Provide the (x, y) coordinate of the cell's center where the given text is located.  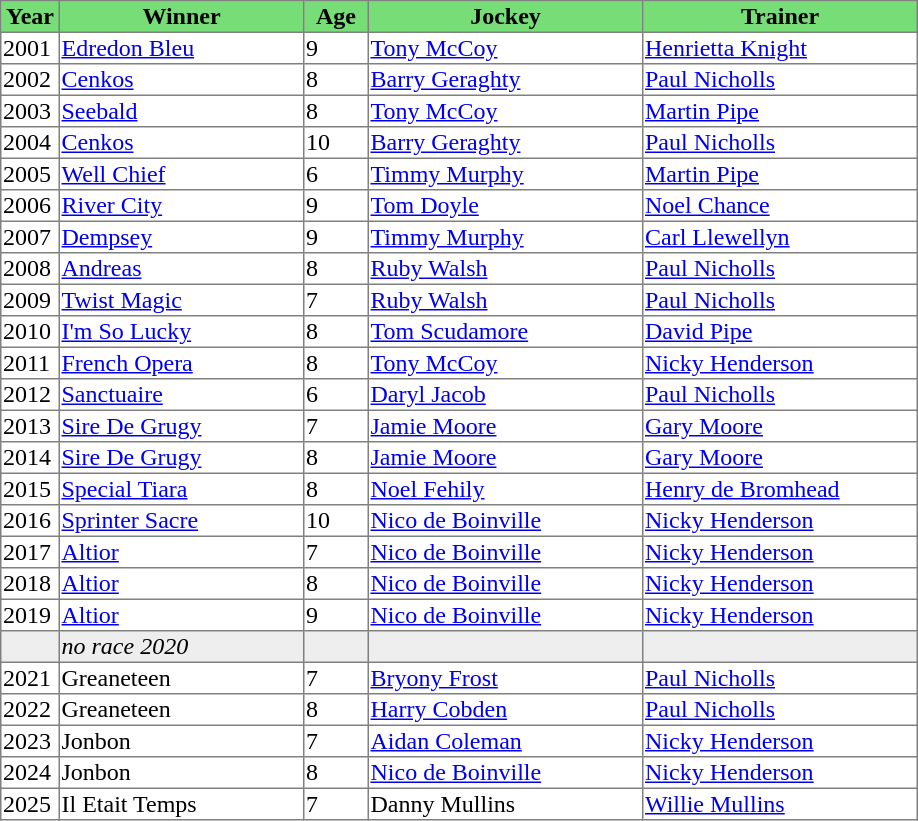
2006 (30, 206)
Trainer (780, 17)
2018 (30, 584)
Il Etait Temps (181, 804)
Willie Mullins (780, 804)
Twist Magic (181, 300)
2021 (30, 678)
Bryony Frost (505, 678)
Age (336, 17)
2001 (30, 48)
Special Tiara (181, 489)
2016 (30, 521)
Sanctuaire (181, 395)
Noel Chance (780, 206)
Danny Mullins (505, 804)
2022 (30, 710)
2009 (30, 300)
2017 (30, 552)
2023 (30, 741)
Edredon Bleu (181, 48)
Winner (181, 17)
River City (181, 206)
2024 (30, 773)
2002 (30, 80)
Harry Cobden (505, 710)
Daryl Jacob (505, 395)
Andreas (181, 269)
2012 (30, 395)
David Pipe (780, 332)
no race 2020 (181, 647)
2014 (30, 458)
Henry de Bromhead (780, 489)
Carl Llewellyn (780, 237)
I'm So Lucky (181, 332)
2019 (30, 615)
Year (30, 17)
2007 (30, 237)
2011 (30, 363)
2013 (30, 426)
Dempsey (181, 237)
2015 (30, 489)
Henrietta Knight (780, 48)
2010 (30, 332)
Tom Scudamore (505, 332)
Sprinter Sacre (181, 521)
2025 (30, 804)
Tom Doyle (505, 206)
2008 (30, 269)
Seebald (181, 111)
2004 (30, 143)
Noel Fehily (505, 489)
Jockey (505, 17)
French Opera (181, 363)
2003 (30, 111)
Aidan Coleman (505, 741)
2005 (30, 174)
Well Chief (181, 174)
